Extract the [x, y] coordinate from the center of the cell holding the provided text.  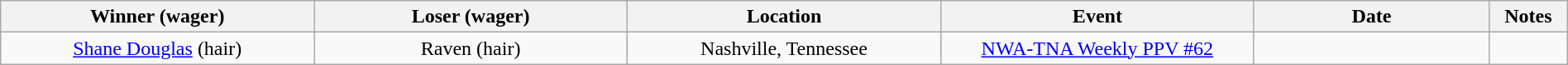
NWA-TNA Weekly PPV #62 [1097, 48]
Raven (hair) [471, 48]
Notes [1528, 17]
Nashville, Tennessee [784, 48]
Loser (wager) [471, 17]
Event [1097, 17]
Location [784, 17]
Shane Douglas (hair) [157, 48]
Date [1371, 17]
Winner (wager) [157, 17]
